Extract the (X, Y) coordinate from the center of the cell holding the provided text.  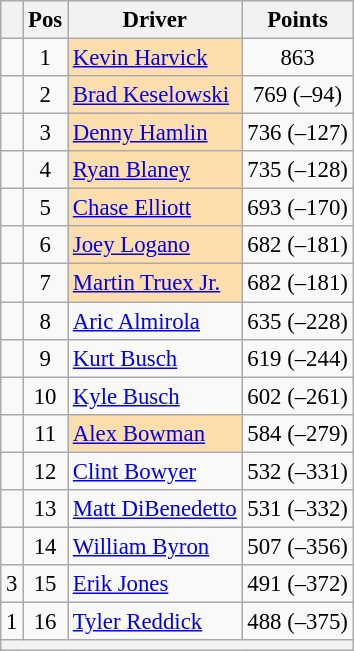
735 (–128) (298, 170)
7 (46, 283)
Aric Almirola (155, 321)
8 (46, 321)
532 (–331) (298, 471)
488 (–375) (298, 621)
2 (46, 95)
Chase Elliott (155, 208)
491 (–372) (298, 584)
507 (–356) (298, 546)
13 (46, 509)
9 (46, 358)
6 (46, 245)
Pos (46, 20)
14 (46, 546)
863 (298, 58)
Brad Keselowski (155, 95)
11 (46, 433)
Matt DiBenedetto (155, 509)
Clint Bowyer (155, 471)
Kevin Harvick (155, 58)
Ryan Blaney (155, 170)
16 (46, 621)
736 (–127) (298, 133)
10 (46, 396)
Erik Jones (155, 584)
Joey Logano (155, 245)
Martin Truex Jr. (155, 283)
5 (46, 208)
602 (–261) (298, 396)
531 (–332) (298, 509)
769 (–94) (298, 95)
Alex Bowman (155, 433)
635 (–228) (298, 321)
William Byron (155, 546)
Points (298, 20)
Denny Hamlin (155, 133)
Tyler Reddick (155, 621)
693 (–170) (298, 208)
12 (46, 471)
Driver (155, 20)
Kyle Busch (155, 396)
Kurt Busch (155, 358)
15 (46, 584)
584 (–279) (298, 433)
619 (–244) (298, 358)
4 (46, 170)
